Provide the [X, Y] coordinate of the cell's center where the given text is located.  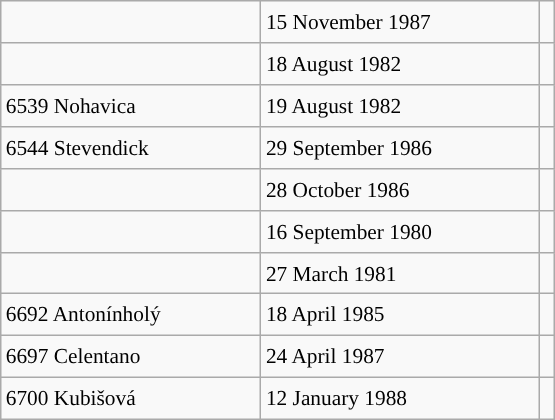
6697 Celentano [131, 357]
18 April 1985 [400, 315]
29 September 1986 [400, 148]
6539 Nohavica [131, 106]
6692 Antonínholý [131, 315]
12 January 1988 [400, 399]
18 August 1982 [400, 64]
15 November 1987 [400, 22]
19 August 1982 [400, 106]
24 April 1987 [400, 357]
6544 Stevendick [131, 148]
28 October 1986 [400, 189]
27 March 1981 [400, 273]
6700 Kubišová [131, 399]
16 September 1980 [400, 231]
